Pinpoint the cell where the given text exists, returning its (x, y) midpoint coordinate. 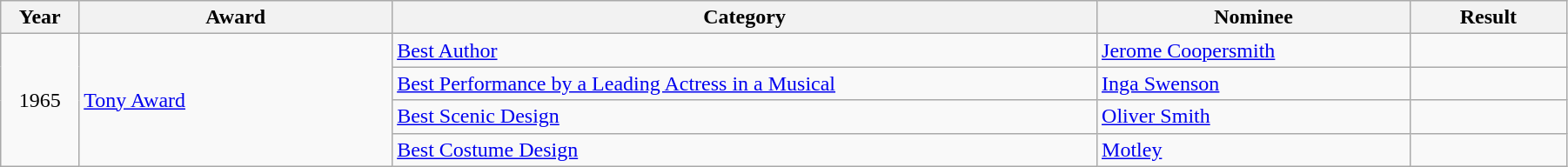
Tony Award (236, 100)
1965 (40, 100)
Nominee (1254, 17)
Motley (1254, 150)
Year (40, 17)
Result (1488, 17)
Best Performance by a Leading Actress in a Musical (745, 83)
Award (236, 17)
Best Costume Design (745, 150)
Best Scenic Design (745, 117)
Best Author (745, 50)
Inga Swenson (1254, 83)
Category (745, 17)
Oliver Smith (1254, 117)
Jerome Coopersmith (1254, 50)
